Detect which cell encompasses the target text, then output its (X, Y) center coordinate. 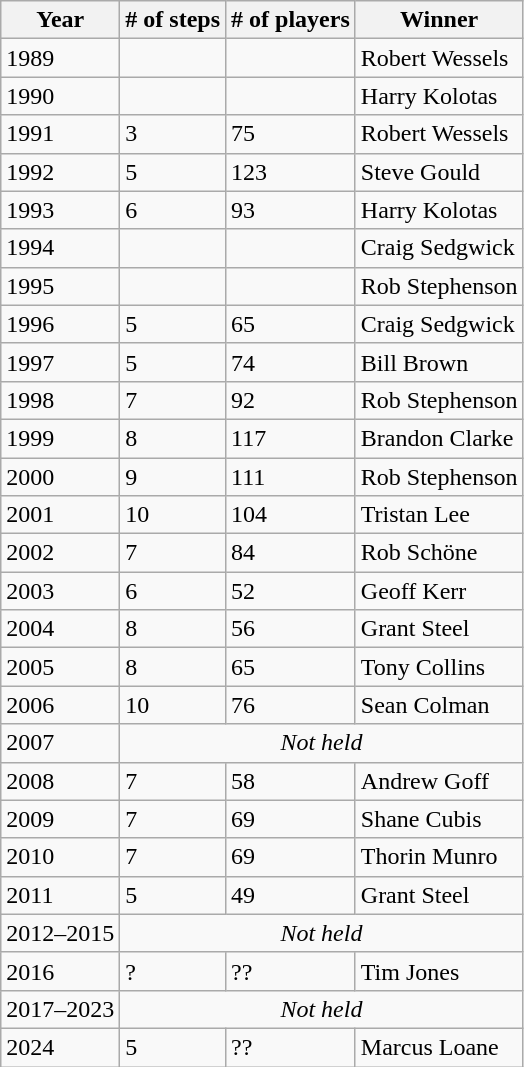
Bill Brown (439, 362)
Andrew Goff (439, 781)
2017–2023 (60, 1009)
2005 (60, 667)
2006 (60, 705)
92 (291, 400)
117 (291, 438)
Geoff Kerr (439, 591)
93 (291, 210)
75 (291, 134)
1999 (60, 438)
2010 (60, 857)
104 (291, 515)
Tony Collins (439, 667)
# of players (291, 20)
74 (291, 362)
2016 (60, 971)
Rob Schöne (439, 553)
# of steps (173, 20)
2002 (60, 553)
1990 (60, 96)
1993 (60, 210)
Tristan Lee (439, 515)
3 (173, 134)
Thorin Munro (439, 857)
1995 (60, 286)
? (173, 971)
2009 (60, 819)
Steve Gould (439, 172)
2001 (60, 515)
Sean Colman (439, 705)
Shane Cubis (439, 819)
2012–2015 (60, 933)
2007 (60, 743)
1994 (60, 248)
1989 (60, 58)
58 (291, 781)
1998 (60, 400)
Marcus Loane (439, 1047)
1997 (60, 362)
52 (291, 591)
2008 (60, 781)
56 (291, 629)
2000 (60, 477)
Year (60, 20)
1992 (60, 172)
84 (291, 553)
76 (291, 705)
1991 (60, 134)
111 (291, 477)
Winner (439, 20)
123 (291, 172)
1996 (60, 324)
9 (173, 477)
Brandon Clarke (439, 438)
2003 (60, 591)
2004 (60, 629)
49 (291, 895)
2011 (60, 895)
Tim Jones (439, 971)
2024 (60, 1047)
